Extract the [X, Y] coordinate from the center of the cell holding the provided text.  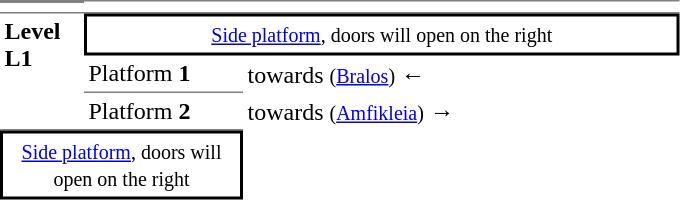
LevelL1 [42, 72]
Platform 1 [164, 75]
towards (Amfikleia) → [461, 112]
Platform 2 [164, 112]
towards (Bralos) ← [461, 75]
